Extract the [x, y] coordinate from the center of the cell holding the provided text.  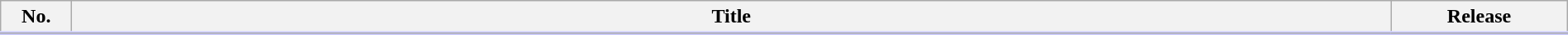
No. [36, 17]
Title [731, 17]
Release [1480, 17]
